Identify which cell holds the provided text, then report its (x, y) central coordinate. 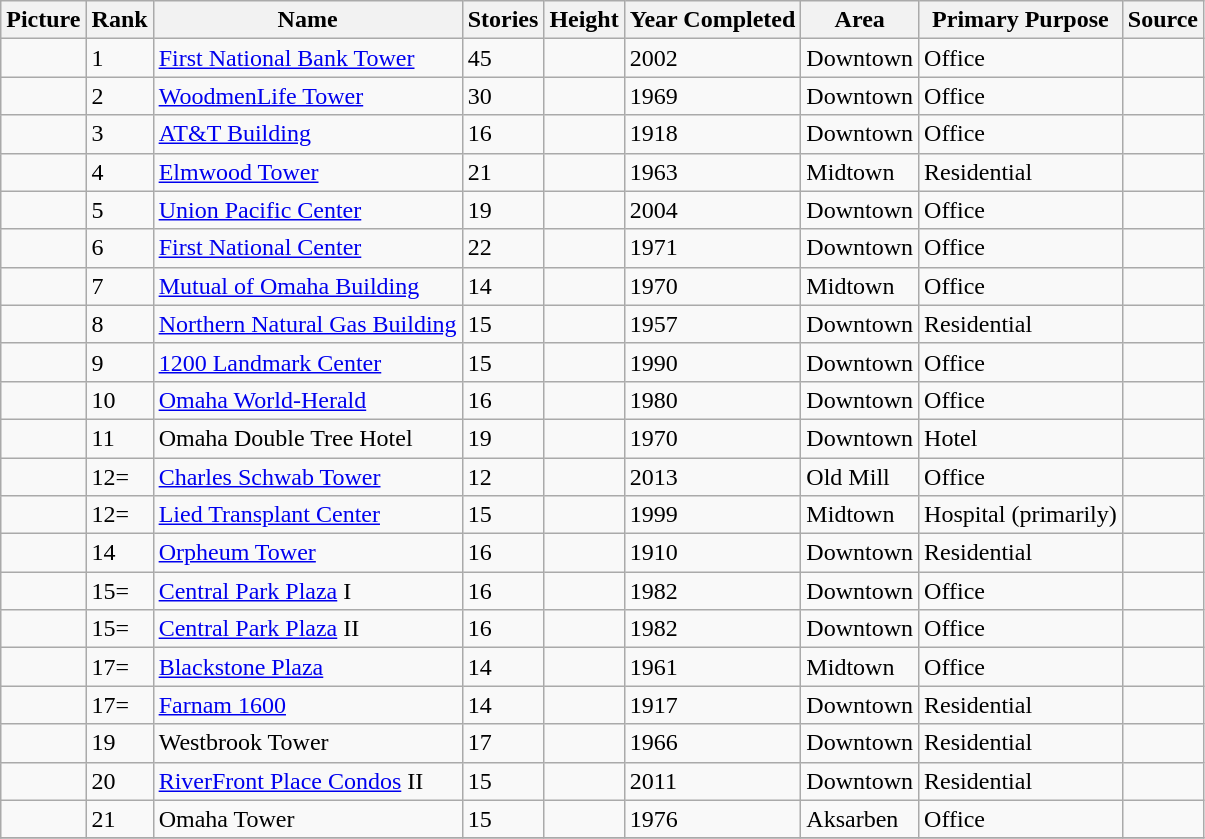
17 (503, 743)
Picture (44, 20)
1976 (712, 819)
11 (120, 438)
2004 (712, 210)
Name (308, 20)
Omaha Tower (308, 819)
Hotel (1021, 438)
First National Center (308, 248)
Primary Purpose (1021, 20)
WoodmenLife Tower (308, 96)
22 (503, 248)
3 (120, 134)
1917 (712, 705)
2002 (712, 58)
Height (584, 20)
1 (120, 58)
Omaha Double Tree Hotel (308, 438)
30 (503, 96)
4 (120, 172)
6 (120, 248)
1910 (712, 553)
Charles Schwab Tower (308, 477)
Hospital (primarily) (1021, 515)
1200 Landmark Center (308, 362)
Central Park Plaza II (308, 629)
Year Completed (712, 20)
45 (503, 58)
Mutual of Omaha Building (308, 286)
2 (120, 96)
First National Bank Tower (308, 58)
Source (1162, 20)
8 (120, 324)
1980 (712, 400)
Farnam 1600 (308, 705)
1963 (712, 172)
Omaha World-Herald (308, 400)
1971 (712, 248)
1918 (712, 134)
Northern Natural Gas Building (308, 324)
Stories (503, 20)
Central Park Plaza I (308, 591)
Area (860, 20)
1999 (712, 515)
1969 (712, 96)
10 (120, 400)
Blackstone Plaza (308, 667)
7 (120, 286)
Old Mill (860, 477)
AT&T Building (308, 134)
2013 (712, 477)
Aksarben (860, 819)
Union Pacific Center (308, 210)
1990 (712, 362)
Westbrook Tower (308, 743)
RiverFront Place Condos II (308, 781)
20 (120, 781)
9 (120, 362)
1961 (712, 667)
Lied Transplant Center (308, 515)
2011 (712, 781)
Rank (120, 20)
Elmwood Tower (308, 172)
5 (120, 210)
Orpheum Tower (308, 553)
1966 (712, 743)
1957 (712, 324)
12 (503, 477)
